Output the (x, y) coordinate of the center of the cell containing the given text.  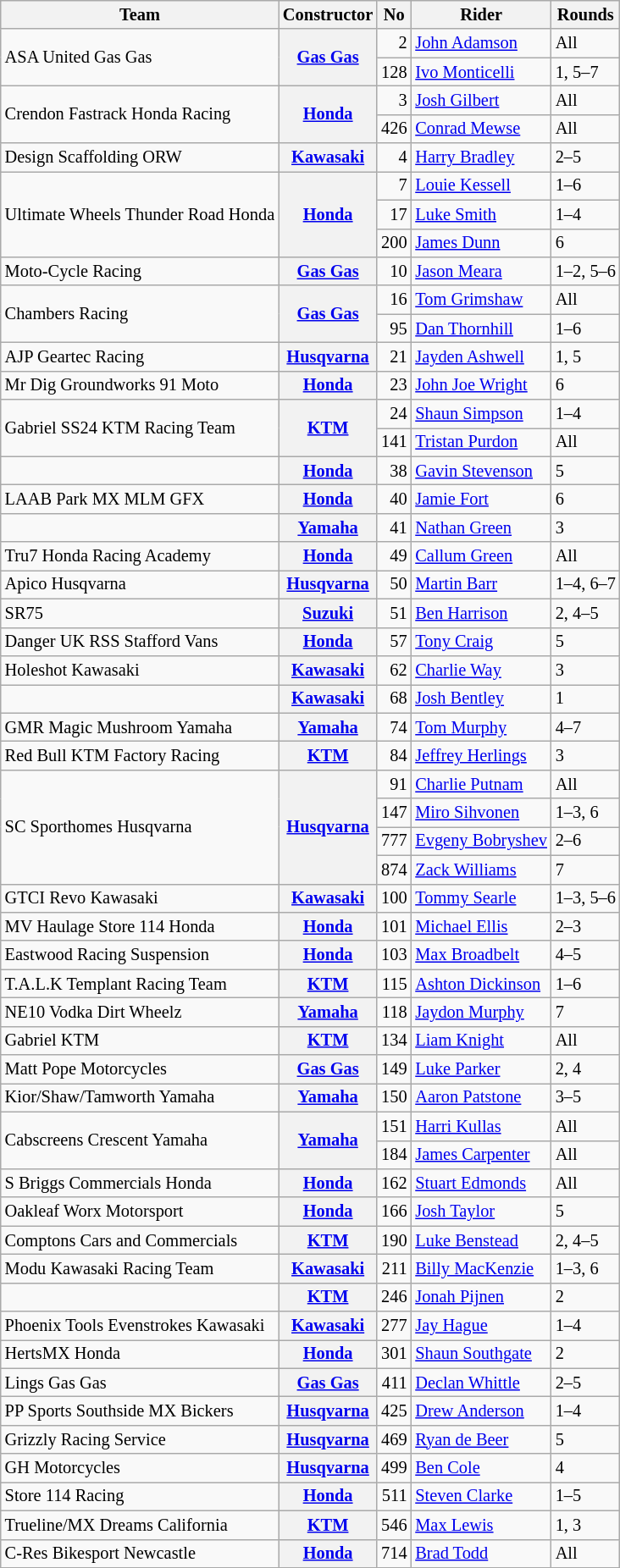
Team (140, 14)
Josh Taylor (481, 1212)
Zack Williams (481, 870)
Matt Pope Motorcycles (140, 1069)
Jason Meara (481, 271)
301 (394, 1354)
128 (394, 72)
74 (394, 727)
Jaydon Murphy (481, 1012)
PP Sports Southside MX Bickers (140, 1411)
41 (394, 527)
103 (394, 955)
546 (394, 1525)
Charlie Way (481, 670)
1 (586, 698)
Martin Barr (481, 584)
Tru7 Honda Racing Academy (140, 556)
426 (394, 129)
2–3 (586, 926)
Billy MacKenzie (481, 1268)
Ultimate Wheels Thunder Road Honda (140, 213)
62 (394, 670)
Modu Kawasaki Racing Team (140, 1268)
246 (394, 1297)
91 (394, 784)
Harry Bradley (481, 157)
Liam Knight (481, 1041)
211 (394, 1268)
425 (394, 1411)
ASA United Gas Gas (140, 58)
James Dunn (481, 243)
Tommy Searle (481, 898)
162 (394, 1183)
166 (394, 1212)
Luke Smith (481, 214)
Gabriel SS24 KTM Racing Team (140, 428)
LAAB Park MX MLM GFX (140, 499)
Rider (481, 14)
3–5 (586, 1097)
Grizzly Racing Service (140, 1439)
149 (394, 1069)
874 (394, 870)
Ashton Dickinson (481, 984)
No (394, 14)
GH Motorcycles (140, 1468)
C-Res Bikesport Newcastle (140, 1554)
Trueline/MX Dreams California (140, 1525)
1–2, 5–6 (586, 271)
Tristan Purdon (481, 442)
MV Haulage Store 114 Honda (140, 926)
Michael Ellis (481, 926)
68 (394, 698)
SR75 (140, 613)
Kior/Shaw/Tamworth Yamaha (140, 1097)
4–7 (586, 727)
115 (394, 984)
Steven Clarke (481, 1496)
184 (394, 1155)
Jamie Fort (481, 499)
4–5 (586, 955)
Ryan de Beer (481, 1439)
Jonah Pijnen (481, 1297)
277 (394, 1326)
499 (394, 1468)
147 (394, 813)
Callum Green (481, 556)
AJP Geartec Racing (140, 356)
Drew Anderson (481, 1411)
SC Sporthomes Husqvarna (140, 826)
Jay Hague (481, 1326)
John Adamson (481, 43)
95 (394, 329)
Josh Gilbert (481, 100)
1–5 (586, 1496)
Cabscreens Crescent Yamaha (140, 1140)
200 (394, 243)
T.A.L.K Templant Racing Team (140, 984)
511 (394, 1496)
James Carpenter (481, 1155)
Jeffrey Herlings (481, 755)
Max Lewis (481, 1525)
Brad Todd (481, 1554)
Red Bull KTM Factory Racing (140, 755)
Mr Dig Groundworks 91 Moto (140, 385)
Comptons Cars and Commercials (140, 1240)
GMR Magic Mushroom Yamaha (140, 727)
150 (394, 1097)
Danger UK RSS Stafford Vans (140, 642)
101 (394, 926)
714 (394, 1554)
Jayden Ashwell (481, 356)
10 (394, 271)
151 (394, 1126)
Shaun Southgate (481, 1354)
Ben Harrison (481, 613)
Chambers Racing (140, 313)
Apico Husqvarna (140, 584)
Stuart Edmonds (481, 1183)
Charlie Putnam (481, 784)
141 (394, 442)
24 (394, 414)
17 (394, 214)
Constructor (328, 14)
Eastwood Racing Suspension (140, 955)
Gavin Stevenson (481, 471)
2–6 (586, 841)
118 (394, 1012)
134 (394, 1041)
HertsMX Honda (140, 1354)
1–3, 5–6 (586, 898)
Lings Gas Gas (140, 1383)
Suzuki (328, 613)
Tony Craig (481, 642)
50 (394, 584)
Store 114 Racing (140, 1496)
John Joe Wright (481, 385)
Nathan Green (481, 527)
Oakleaf Worx Motorsport (140, 1212)
23 (394, 385)
Ben Cole (481, 1468)
1, 5–7 (586, 72)
84 (394, 755)
Tom Murphy (481, 727)
Max Broadbelt (481, 955)
GTCI Revo Kawasaki (140, 898)
51 (394, 613)
Crendon Fastrack Honda Racing (140, 113)
Holeshot Kawasaki (140, 670)
1–4, 6–7 (586, 584)
Declan Whittle (481, 1383)
Gabriel KTM (140, 1041)
Luke Parker (481, 1069)
Moto-Cycle Racing (140, 271)
Miro Sihvonen (481, 813)
1, 3 (586, 1525)
Dan Thornhill (481, 329)
190 (394, 1240)
469 (394, 1439)
40 (394, 499)
Josh Bentley (481, 698)
Tom Grimshaw (481, 300)
Aaron Patstone (481, 1097)
Phoenix Tools Evenstrokes Kawasaki (140, 1326)
100 (394, 898)
777 (394, 841)
Conrad Mewse (481, 129)
Shaun Simpson (481, 414)
16 (394, 300)
Design Scaffolding ORW (140, 157)
1, 5 (586, 356)
38 (394, 471)
Luke Benstead (481, 1240)
57 (394, 642)
411 (394, 1383)
Harri Kullas (481, 1126)
2, 4 (586, 1069)
49 (394, 556)
Ivo Monticelli (481, 72)
S Briggs Commercials Honda (140, 1183)
Louie Kessell (481, 185)
NE10 Vodka Dirt Wheelz (140, 1012)
Evgeny Bobryshev (481, 841)
Rounds (586, 14)
21 (394, 356)
